Search for the cell housing the specified text and yield its (X, Y) center coordinate. 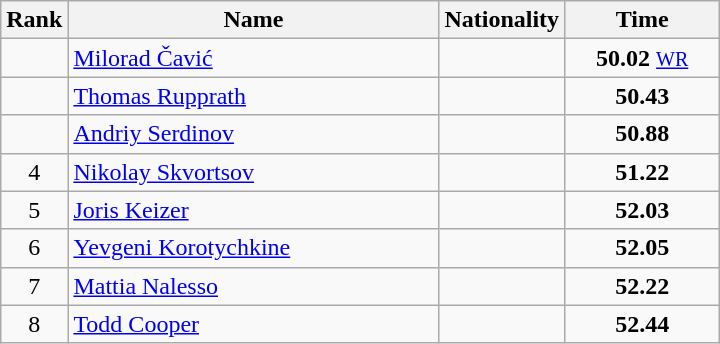
51.22 (642, 172)
Todd Cooper (254, 324)
50.88 (642, 134)
Thomas Rupprath (254, 96)
Joris Keizer (254, 210)
Time (642, 20)
Name (254, 20)
Milorad Čavić (254, 58)
6 (34, 248)
Nationality (502, 20)
52.22 (642, 286)
Yevgeni Korotychkine (254, 248)
Andriy Serdinov (254, 134)
Nikolay Skvortsov (254, 172)
50.43 (642, 96)
7 (34, 286)
Mattia Nalesso (254, 286)
52.03 (642, 210)
50.02 WR (642, 58)
4 (34, 172)
8 (34, 324)
52.44 (642, 324)
52.05 (642, 248)
5 (34, 210)
Rank (34, 20)
